From the cell containing the given text, extract its center point as (X, Y) coordinate. 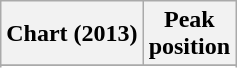
Peakposition (189, 34)
Chart (2013) (72, 34)
